Determine the (x, y) coordinate at the center of the cell enclosing the given text.  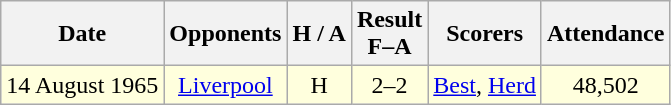
14 August 1965 (82, 85)
Best, Herd (485, 85)
Scorers (485, 34)
Attendance (605, 34)
Date (82, 34)
2–2 (389, 85)
Liverpool (226, 85)
H (319, 85)
48,502 (605, 85)
Opponents (226, 34)
ResultF–A (389, 34)
H / A (319, 34)
